Return the [X, Y] coordinate for the center point of the cell that contains the specified text.  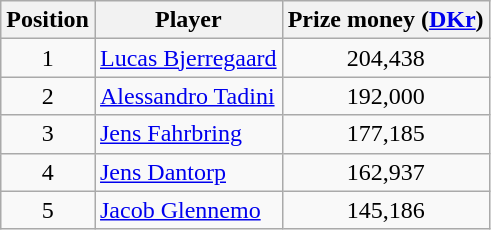
177,185 [386, 134]
Position [48, 20]
4 [48, 172]
Jens Fahrbring [188, 134]
2 [48, 96]
145,186 [386, 210]
3 [48, 134]
Player [188, 20]
192,000 [386, 96]
162,937 [386, 172]
5 [48, 210]
Jens Dantorp [188, 172]
Lucas Bjerregaard [188, 58]
1 [48, 58]
Alessandro Tadini [188, 96]
Prize money (DKr) [386, 20]
204,438 [386, 58]
Jacob Glennemo [188, 210]
